Identify which cell holds the provided text, then report its (x, y) central coordinate. 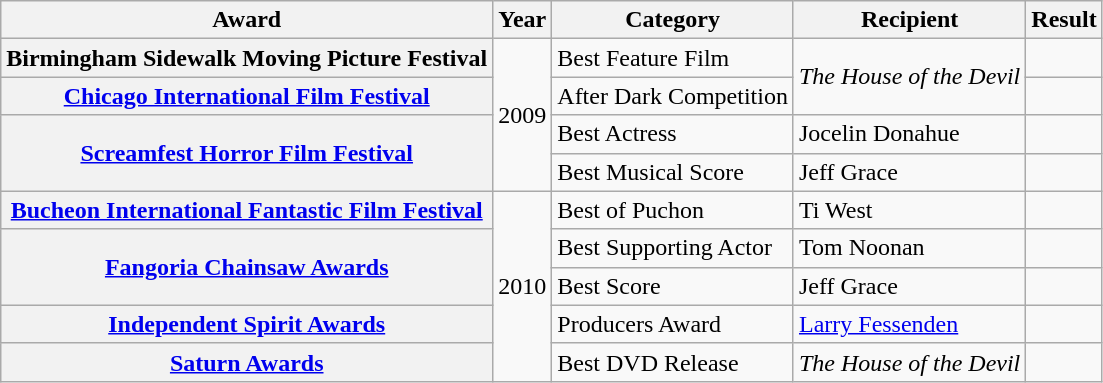
Award (247, 20)
Larry Fessenden (909, 324)
Recipient (909, 20)
Category (673, 20)
2010 (522, 286)
Tom Noonan (909, 248)
Saturn Awards (247, 362)
Result (1064, 20)
Best Feature Film (673, 58)
Year (522, 20)
Producers Award (673, 324)
Best Supporting Actor (673, 248)
Best of Puchon (673, 210)
Ti West (909, 210)
Chicago International Film Festival (247, 96)
Fangoria Chainsaw Awards (247, 267)
2009 (522, 115)
Screamfest Horror Film Festival (247, 153)
Independent Spirit Awards (247, 324)
Best DVD Release (673, 362)
Jocelin Donahue (909, 134)
Bucheon International Fantastic Film Festival (247, 210)
After Dark Competition (673, 96)
Best Score (673, 286)
Best Actress (673, 134)
Birmingham Sidewalk Moving Picture Festival (247, 58)
Best Musical Score (673, 172)
